Pinpoint the cell where the given text exists, returning its (x, y) midpoint coordinate. 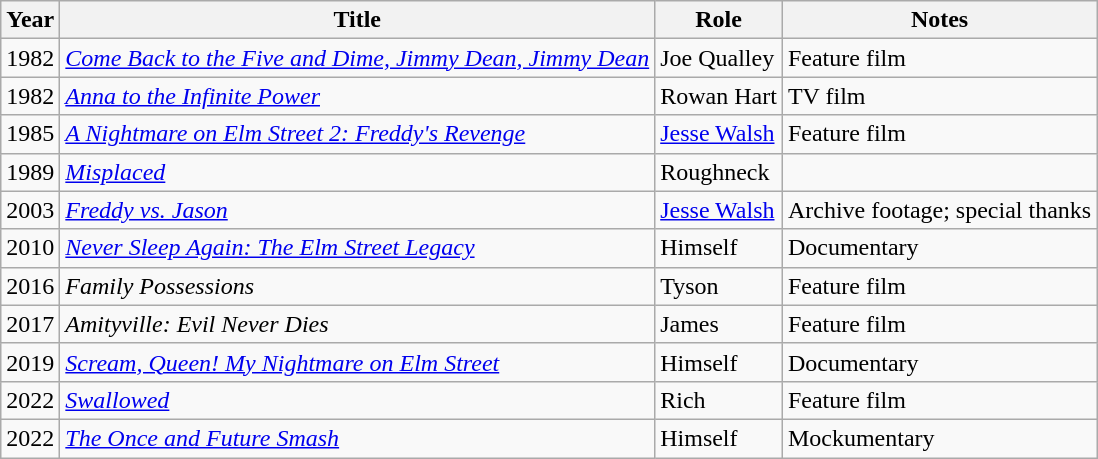
Swallowed (358, 400)
1989 (30, 172)
Never Sleep Again: The Elm Street Legacy (358, 248)
Anna to the Infinite Power (358, 96)
Joe Qualley (719, 58)
2003 (30, 210)
Family Possessions (358, 286)
The Once and Future Smash (358, 438)
Role (719, 20)
Amityville: Evil Never Dies (358, 324)
TV film (939, 96)
Rowan Hart (719, 96)
Mockumentary (939, 438)
Notes (939, 20)
Freddy vs. Jason (358, 210)
Come Back to the Five and Dime, Jimmy Dean, Jimmy Dean (358, 58)
1985 (30, 134)
2017 (30, 324)
Misplaced (358, 172)
Roughneck (719, 172)
A Nightmare on Elm Street 2: Freddy's Revenge (358, 134)
2010 (30, 248)
2019 (30, 362)
Rich (719, 400)
James (719, 324)
Scream, Queen! My Nightmare on Elm Street (358, 362)
Archive footage; special thanks (939, 210)
Year (30, 20)
2016 (30, 286)
Title (358, 20)
Tyson (719, 286)
